Determine the (x, y) coordinate at the center of the cell enclosing the given text.  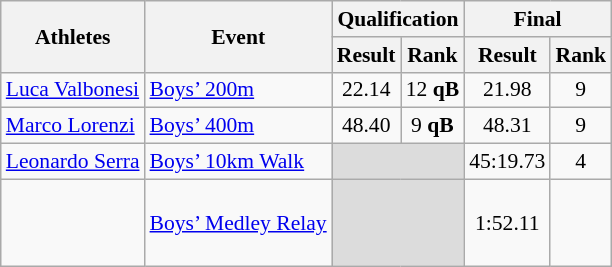
48.31 (507, 126)
Boys’ 400m (238, 126)
Qualification (398, 19)
Boys’ 200m (238, 90)
22.14 (366, 90)
Boys’ 10km Walk (238, 162)
Athletes (73, 36)
4 (580, 162)
1:52.11 (507, 222)
12 qB (433, 90)
48.40 (366, 126)
Boys’ Medley Relay (238, 222)
Luca Valbonesi (73, 90)
45:19.73 (507, 162)
9 qB (433, 126)
Leonardo Serra (73, 162)
Marco Lorenzi (73, 126)
21.98 (507, 90)
Event (238, 36)
Final (538, 19)
